Scan for the cell matching the given text and deliver its (X, Y) coordinate at center. 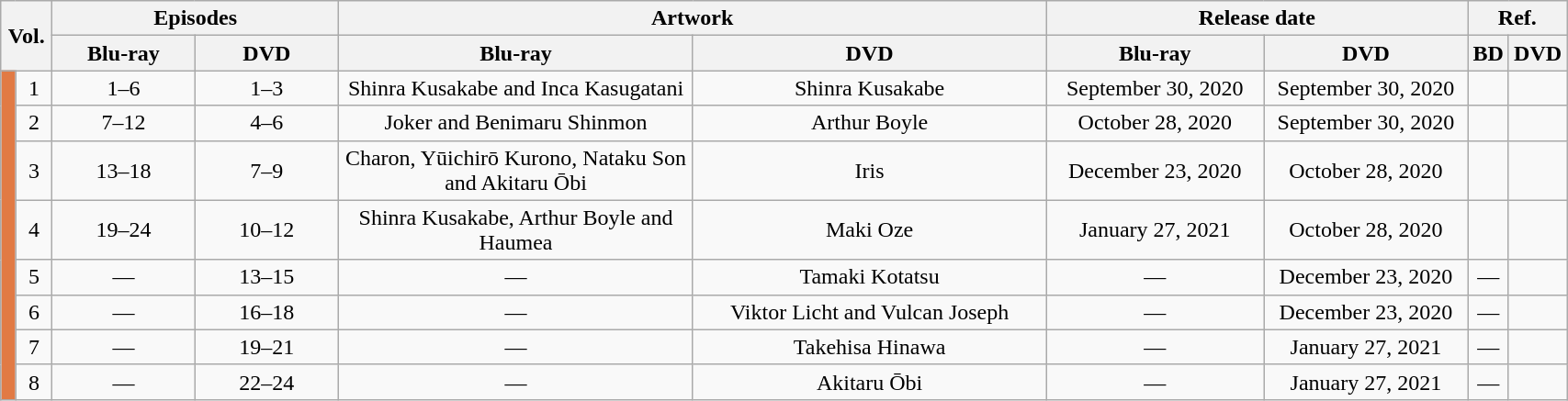
Charon, Yūichirō Kurono, Nataku Son and Akitaru Ōbi (516, 171)
7–9 (266, 171)
5 (34, 277)
6 (34, 312)
19–24 (123, 229)
4–6 (266, 123)
Tamaki Kotatsu (869, 277)
Takehisa Hinawa (869, 347)
13–18 (123, 171)
Shinra Kusakabe and Inca Kasugatani (516, 88)
Ref. (1517, 18)
Shinra Kusakabe, Arthur Boyle and Haumea (516, 229)
16–18 (266, 312)
2 (34, 123)
22–24 (266, 382)
1–3 (266, 88)
10–12 (266, 229)
4 (34, 229)
Iris (869, 171)
Arthur Boyle (869, 123)
7–12 (123, 123)
BD (1488, 53)
Vol. (27, 36)
1 (34, 88)
13–15 (266, 277)
Maki Oze (869, 229)
Artwork (693, 18)
8 (34, 382)
Episodes (196, 18)
Viktor Licht and Vulcan Joseph (869, 312)
19–21 (266, 347)
1–6 (123, 88)
3 (34, 171)
Akitaru Ōbi (869, 382)
Release date (1257, 18)
Joker and Benimaru Shinmon (516, 123)
7 (34, 347)
Shinra Kusakabe (869, 88)
